Return [x, y] of the center of cell containing provided text 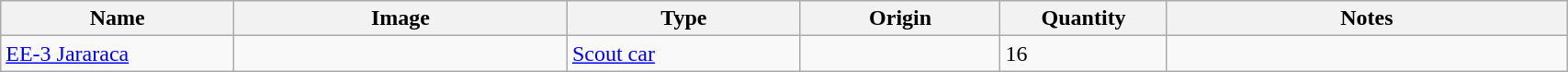
EE-3 Jararaca [118, 54]
Quantity [1084, 18]
16 [1084, 54]
Scout car [683, 54]
Origin [900, 18]
Type [683, 18]
Image [400, 18]
Name [118, 18]
Notes [1367, 18]
